Determine the [x, y] coordinate at the center of the cell enclosing the given text.  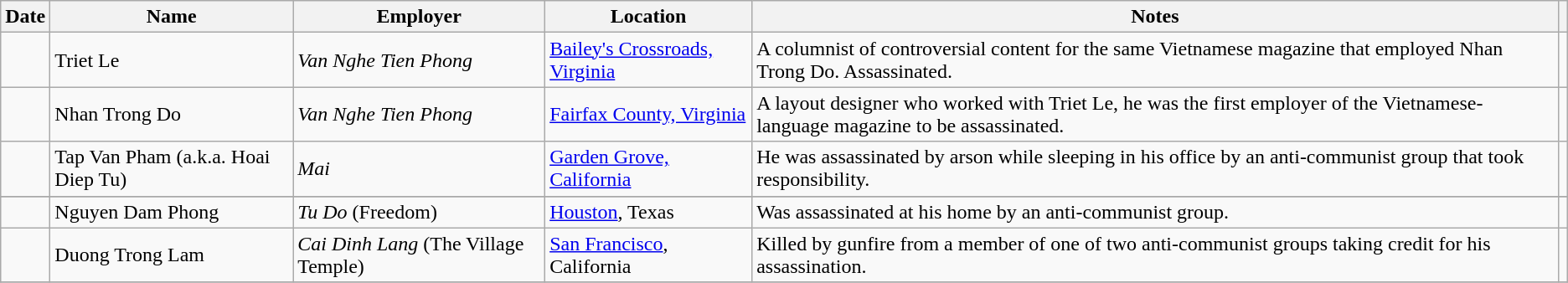
Killed by gunfire from a member of one of two anti-communist groups taking credit for his assassination. [1156, 255]
Was assassinated at his home by an anti-communist group. [1156, 212]
Garden Grove, California [648, 169]
Name [172, 17]
San Francisco, California [648, 255]
Tap Van Pham (a.k.a. Hoai Diep Tu) [172, 169]
Triet Le [172, 60]
A columnist of controversial content for the same Vietnamese magazine that employed Nhan Trong Do. Assassinated. [1156, 60]
Houston, Texas [648, 212]
Fairfax County, Virginia [648, 114]
He was assassinated by arson while sleeping in his office by an anti-communist group that took responsibility. [1156, 169]
Location [648, 17]
Mai [419, 169]
Nhan Trong Do [172, 114]
Tu Do (Freedom) [419, 212]
Duong Trong Lam [172, 255]
Bailey's Crossroads, Virginia [648, 60]
Date [25, 17]
Cai Dinh Lang (The Village Temple) [419, 255]
Employer [419, 17]
A layout designer who worked with Triet Le, he was the first employer of the Vietnamese-language magazine to be assassinated. [1156, 114]
Nguyen Dam Phong [172, 212]
Notes [1156, 17]
